Locate the cell with the specified text and output its [X, Y] center coordinate. 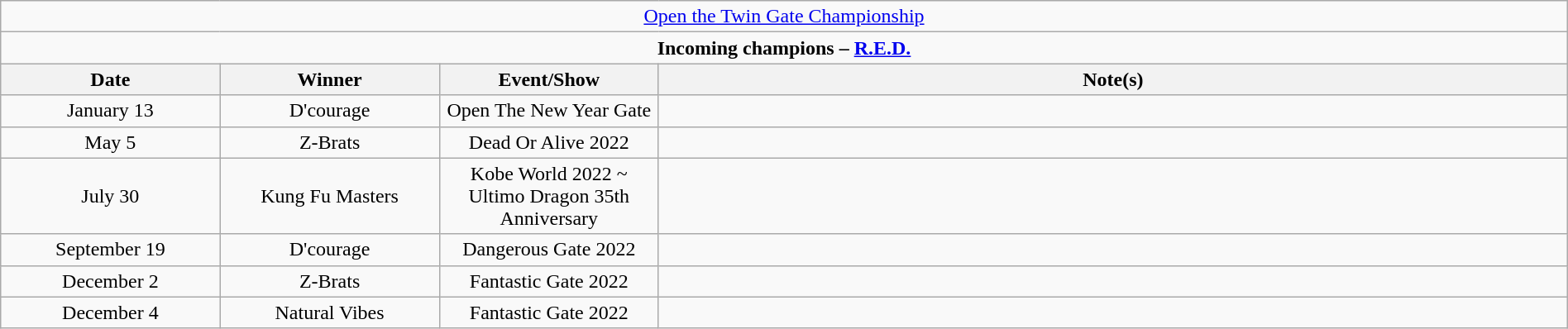
January 13 [111, 111]
Event/Show [549, 79]
Kung Fu Masters [329, 196]
Date [111, 79]
Incoming champions – R.E.D. [784, 48]
July 30 [111, 196]
Dangerous Gate 2022 [549, 250]
May 5 [111, 142]
September 19 [111, 250]
December 2 [111, 281]
Dead Or Alive 2022 [549, 142]
Natural Vibes [329, 312]
Winner [329, 79]
Open The New Year Gate [549, 111]
Note(s) [1113, 79]
Open the Twin Gate Championship [784, 17]
December 4 [111, 312]
Kobe World 2022 ~ Ultimo Dragon 35th Anniversary [549, 196]
